Identify which cell holds the provided text, then report its (x, y) central coordinate. 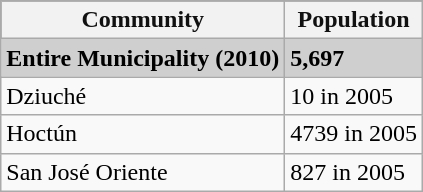
San José Oriente (143, 172)
Hoctún (143, 134)
Dziuché (143, 96)
Entire Municipality (2010) (143, 58)
827 in 2005 (354, 172)
Community (143, 20)
Population (354, 20)
10 in 2005 (354, 96)
5,697 (354, 58)
4739 in 2005 (354, 134)
